Identify which cell holds the provided text, then report its (x, y) central coordinate. 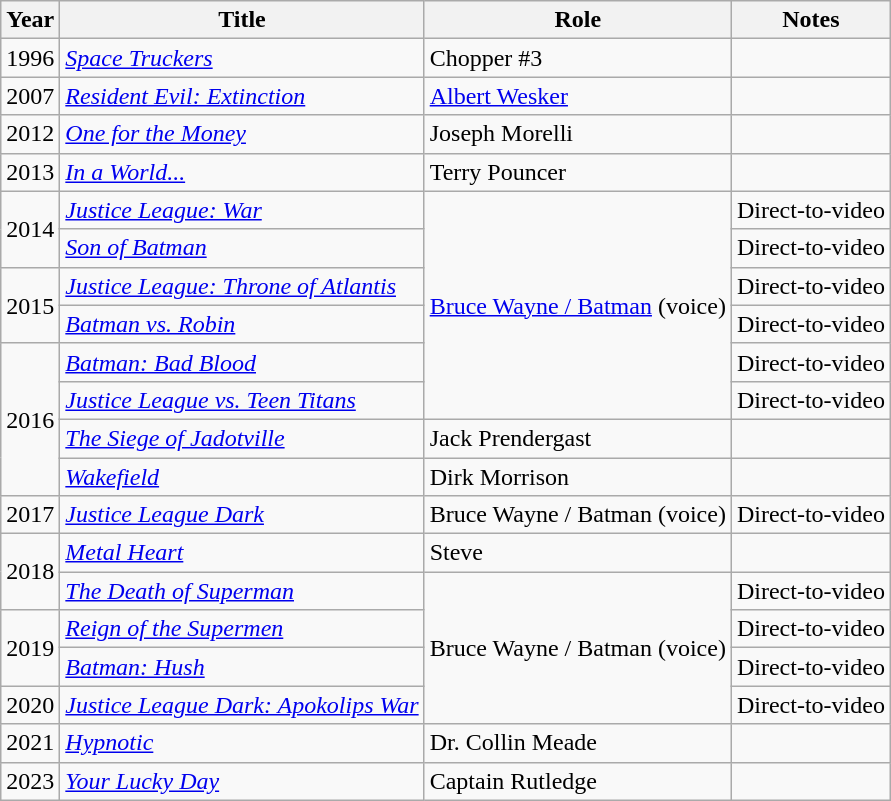
2013 (30, 172)
2007 (30, 96)
Justice League Dark: Apokolips War (242, 705)
Notes (810, 20)
Justice League Dark (242, 515)
2018 (30, 572)
Wakefield (242, 477)
Batman: Hush (242, 667)
In a World... (242, 172)
Son of Batman (242, 248)
Terry Pouncer (578, 172)
The Siege of Jadotville (242, 438)
Joseph Morelli (578, 134)
The Death of Superman (242, 591)
Justice League vs. Teen Titans (242, 400)
2020 (30, 705)
Title (242, 20)
Resident Evil: Extinction (242, 96)
Hypnotic (242, 743)
2019 (30, 648)
Batman: Bad Blood (242, 362)
Reign of the Supermen (242, 629)
2015 (30, 305)
Dirk Morrison (578, 477)
Justice League: Throne of Atlantis (242, 286)
2017 (30, 515)
One for the Money (242, 134)
Dr. Collin Meade (578, 743)
2016 (30, 419)
Metal Heart (242, 553)
Steve (578, 553)
Space Truckers (242, 58)
2014 (30, 229)
Albert Wesker (578, 96)
Captain Rutledge (578, 781)
Chopper #3 (578, 58)
2012 (30, 134)
Jack Prendergast (578, 438)
Year (30, 20)
2021 (30, 743)
Batman vs. Robin (242, 324)
1996 (30, 58)
Justice League: War (242, 210)
Your Lucky Day (242, 781)
Role (578, 20)
2023 (30, 781)
